Search for the cell housing the specified text and yield its [X, Y] center coordinate. 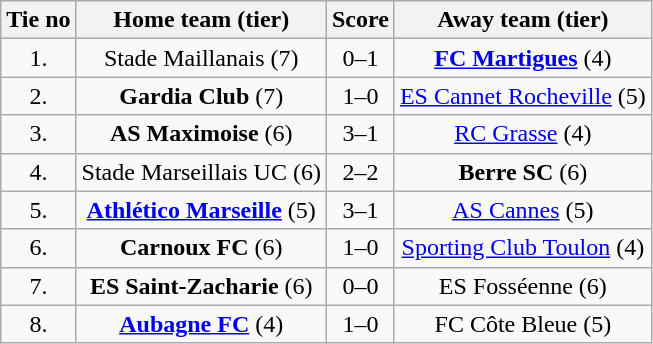
1. [38, 58]
FC Martigues (4) [522, 58]
2–2 [360, 172]
7. [38, 286]
4. [38, 172]
AS Cannes (5) [522, 210]
5. [38, 210]
RC Grasse (4) [522, 134]
Stade Marseillais UC (6) [201, 172]
Aubagne FC (4) [201, 324]
ES Cannet Rocheville (5) [522, 96]
AS Maximoise (6) [201, 134]
6. [38, 248]
Tie no [38, 20]
Stade Maillanais (7) [201, 58]
ES Saint-Zacharie (6) [201, 286]
0–0 [360, 286]
FC Côte Bleue (5) [522, 324]
Gardia Club (7) [201, 96]
Score [360, 20]
Athlético Marseille (5) [201, 210]
Berre SC (6) [522, 172]
0–1 [360, 58]
Carnoux FC (6) [201, 248]
3. [38, 134]
ES Fosséenne (6) [522, 286]
Sporting Club Toulon (4) [522, 248]
8. [38, 324]
Home team (tier) [201, 20]
Away team (tier) [522, 20]
2. [38, 96]
